Provide the [X, Y] coordinate of the cell's center where the given text is located.  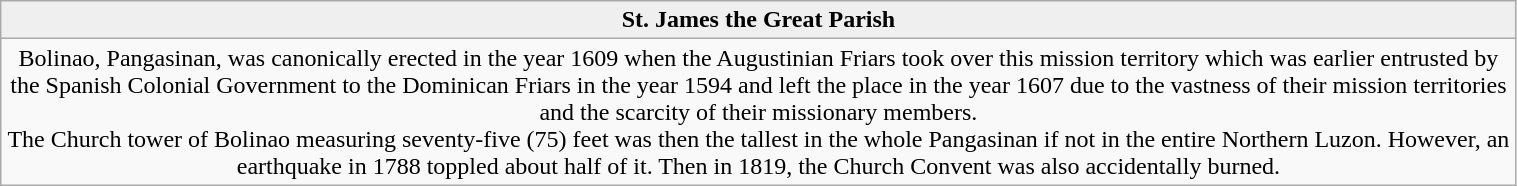
St. James the Great Parish [758, 20]
